Extract the (x, y) coordinate from the center of the cell holding the provided text.  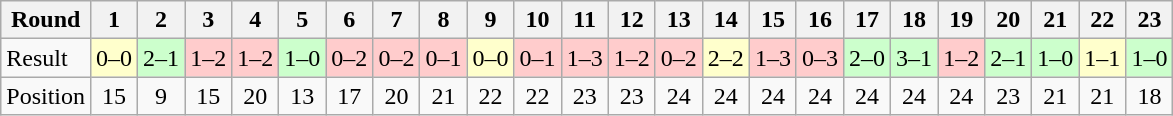
14 (726, 20)
19 (962, 20)
16 (820, 20)
4 (256, 20)
3–1 (914, 58)
10 (538, 20)
2 (162, 20)
11 (584, 20)
6 (350, 20)
7 (396, 20)
Result (46, 58)
3 (208, 20)
2–2 (726, 58)
2–0 (868, 58)
Position (46, 96)
8 (444, 20)
1–1 (1102, 58)
12 (632, 20)
1 (114, 20)
0–3 (820, 58)
5 (302, 20)
Round (46, 20)
